For the text-containing cell, return its midpoint in (x, y) coordinate format. 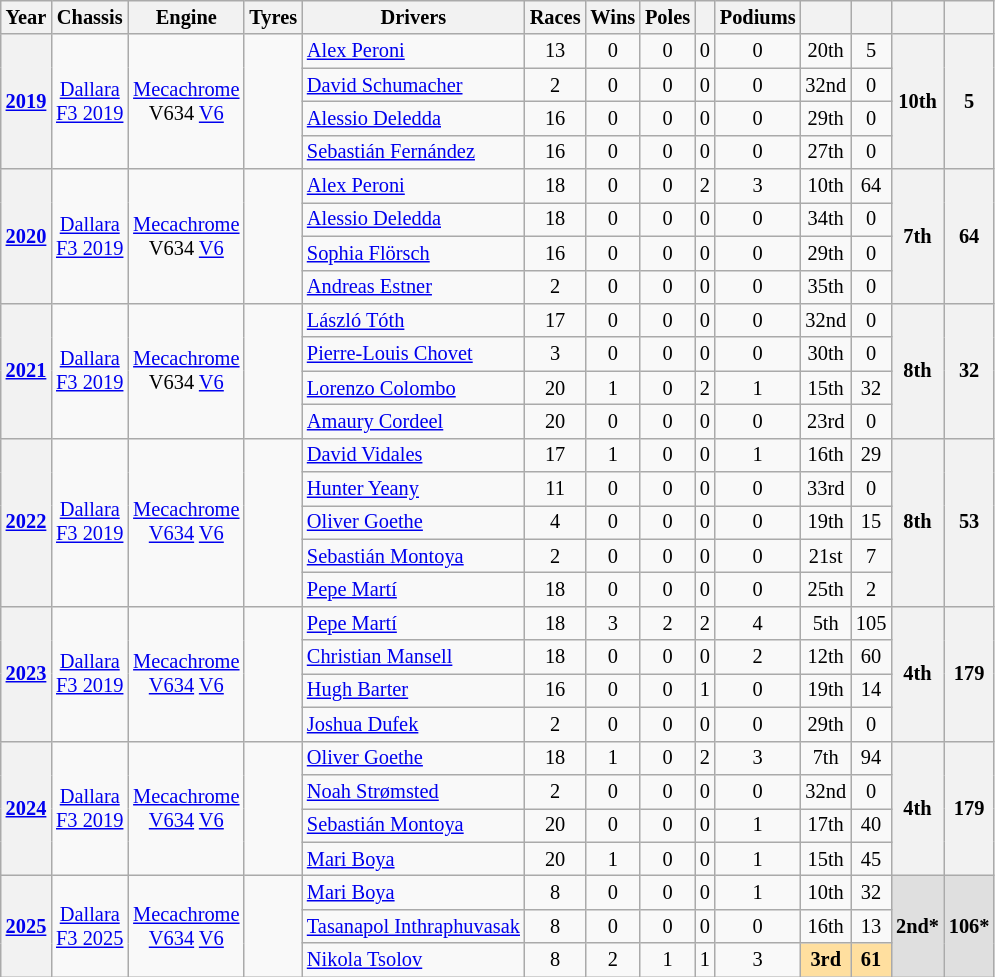
94 (871, 758)
21st (825, 556)
Tyres (273, 17)
30th (825, 354)
Nikola Tsolov (414, 960)
2nd* (918, 926)
2022 (26, 522)
2023 (26, 674)
Races (556, 17)
Amaury Cordeel (414, 421)
Pierre-Louis Chovet (414, 354)
11 (556, 489)
29 (871, 455)
Sophia Flörsch (414, 253)
Andreas Estner (414, 287)
László Tóth (414, 320)
12th (825, 657)
Joshua Dufek (414, 724)
20th (825, 51)
17th (825, 825)
David Schumacher (414, 85)
Sebastián Fernández (414, 152)
DallaraF3 2025 (90, 926)
2024 (26, 808)
3rd (825, 960)
45 (871, 859)
Year (26, 17)
Tasanapol Inthraphuvasak (414, 926)
Noah Strømsted (414, 791)
105 (871, 623)
35th (825, 287)
33rd (825, 489)
Wins (612, 17)
14 (871, 690)
Hunter Yeany (414, 489)
61 (871, 960)
60 (871, 657)
34th (825, 219)
2025 (26, 926)
25th (825, 589)
2020 (26, 236)
Engine (186, 17)
5th (825, 623)
Christian Mansell (414, 657)
Hugh Barter (414, 690)
Drivers (414, 17)
Lorenzo Colombo (414, 388)
2021 (26, 370)
Chassis (90, 17)
Podiums (758, 17)
7 (871, 556)
15 (871, 522)
40 (871, 825)
106* (969, 926)
53 (969, 522)
2019 (26, 102)
23rd (825, 421)
Poles (668, 17)
27th (825, 152)
David Vidales (414, 455)
